From the cell containing the given text, extract its center point as (x, y) coordinate. 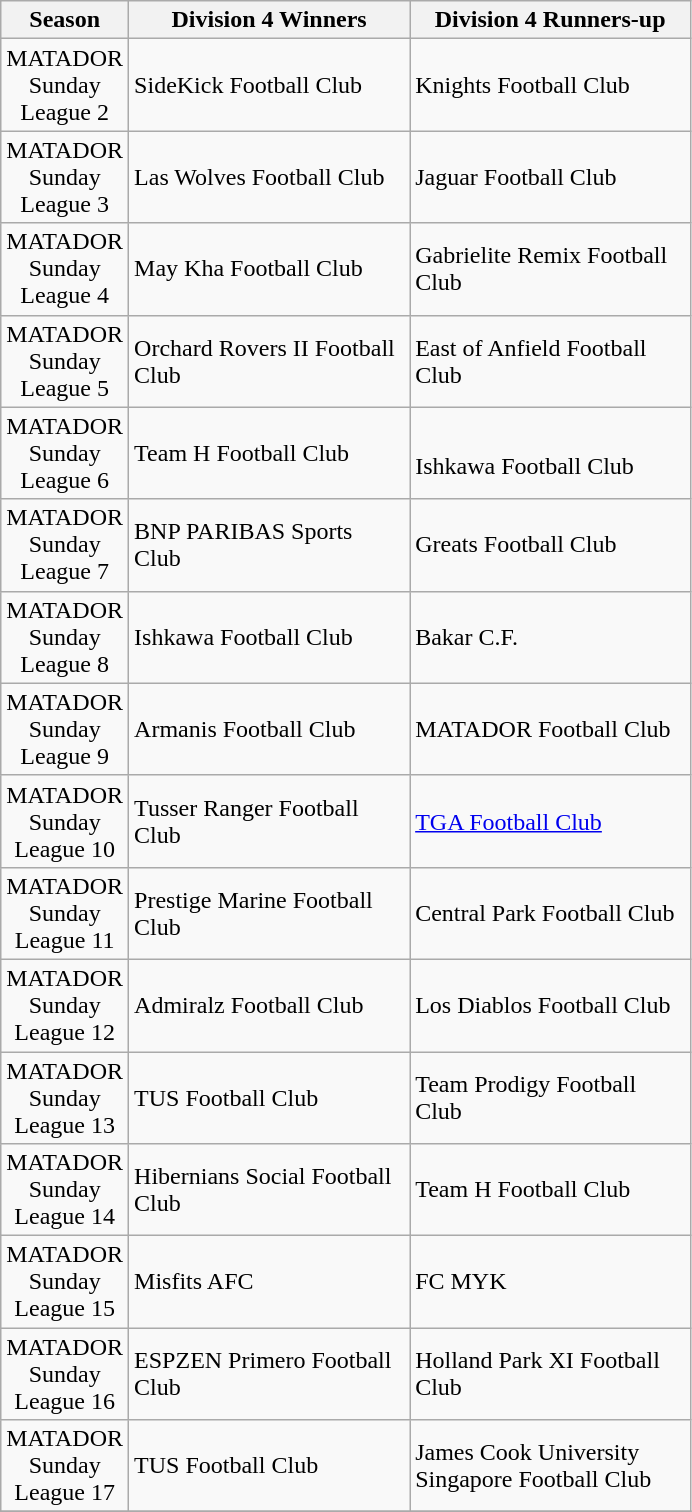
MATADOR Sunday League 9 (65, 729)
Hibernians Social Football Club (270, 1190)
Admiralz Football Club (270, 1005)
Prestige Marine Football Club (270, 913)
MATADOR Sunday League 13 (65, 1098)
MATADOR Sunday League 15 (65, 1282)
MATADOR Sunday League 6 (65, 453)
MATADOR Sunday League 3 (65, 177)
Gabrielite Remix Football Club (550, 269)
Holland Park XI Football Club (550, 1374)
Knights Football Club (550, 85)
MATADOR Sunday League 12 (65, 1005)
SideKick Football Club (270, 85)
Greats Football Club (550, 545)
BNP PARIBAS Sports Club (270, 545)
Season (65, 20)
Misfits AFC (270, 1282)
Division 4 Winners (270, 20)
Team Prodigy Football Club (550, 1098)
Armanis Football Club (270, 729)
MATADOR Sunday League 4 (65, 269)
MATADOR Sunday League 17 (65, 1466)
Jaguar Football Club (550, 177)
MATADOR Football Club (550, 729)
MATADOR Sunday League 16 (65, 1374)
TGA Football Club (550, 821)
MATADOR Sunday League 11 (65, 913)
Division 4 Runners-up (550, 20)
James Cook University Singapore Football Club (550, 1466)
FC MYK (550, 1282)
Los Diablos Football Club (550, 1005)
May Kha Football Club (270, 269)
Bakar C.F. (550, 637)
MATADOR Sunday League 7 (65, 545)
East of Anfield Football Club (550, 361)
MATADOR Sunday League 14 (65, 1190)
Orchard Rovers II Football Club (270, 361)
MATADOR Sunday League 5 (65, 361)
ESPZEN Primero Football Club (270, 1374)
MATADOR Sunday League 10 (65, 821)
Tusser Ranger Football Club (270, 821)
Las Wolves Football Club (270, 177)
Central Park Football Club (550, 913)
MATADOR Sunday League 2 (65, 85)
MATADOR Sunday League 8 (65, 637)
